Scan for the cell matching the given text and deliver its (X, Y) coordinate at center. 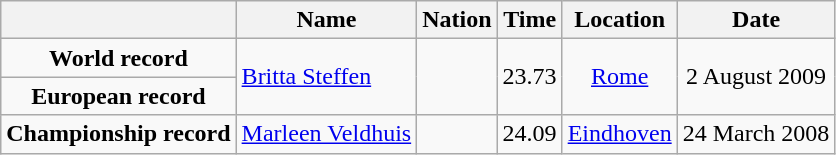
Nation (457, 20)
23.73 (530, 77)
Marleen Veldhuis (326, 134)
European record (118, 96)
2 August 2009 (756, 77)
Championship record (118, 134)
Location (620, 20)
Date (756, 20)
Eindhoven (620, 134)
Britta Steffen (326, 77)
World record (118, 58)
Time (530, 20)
24 March 2008 (756, 134)
24.09 (530, 134)
Name (326, 20)
Rome (620, 77)
